Determine the (X, Y) coordinate at the center of the cell enclosing the given text.  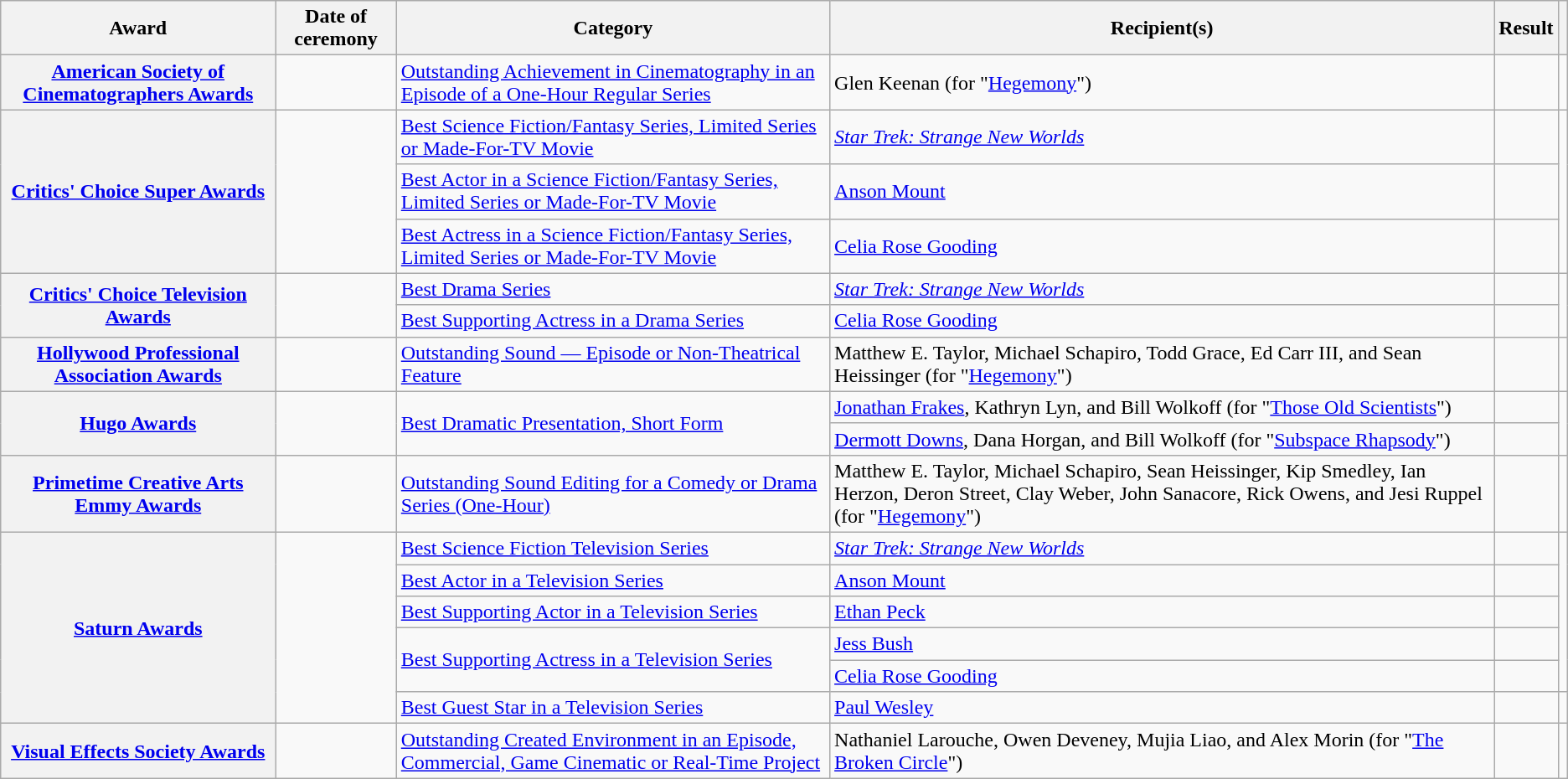
Best Guest Star in a Television Series (613, 708)
Best Supporting Actress in a Drama Series (613, 321)
American Society of Cinematographers Awards (138, 82)
Paul Wesley (1163, 708)
Award (138, 28)
Outstanding Sound — Episode or Non-Theatrical Feature (613, 364)
Glen Keenan (for "Hegemony") (1163, 82)
Category (613, 28)
Result (1526, 28)
Best Drama Series (613, 289)
Visual Effects Society Awards (138, 751)
Hollywood Professional Association Awards (138, 364)
Best Science Fiction/Fantasy Series, Limited Series or Made-For-TV Movie (613, 137)
Ethan Peck (1163, 612)
Outstanding Sound Editing for a Comedy or Drama Series (One-Hour) (613, 493)
Outstanding Achievement in Cinematography in an Episode of a One-Hour Regular Series (613, 82)
Hugo Awards (138, 423)
Date of ceremony (336, 28)
Best Science Fiction Television Series (613, 548)
Best Dramatic Presentation, Short Form (613, 423)
Jess Bush (1163, 644)
Outstanding Created Environment in an Episode, Commercial, Game Cinematic or Real-Time Project (613, 751)
Best Actor in a Television Series (613, 580)
Best Actor in a Science Fiction/Fantasy Series, Limited Series or Made-For-TV Movie (613, 191)
Best Supporting Actress in a Television Series (613, 660)
Jonathan Frakes, Kathryn Lyn, and Bill Wolkoff (for "Those Old Scientists") (1163, 407)
Nathaniel Larouche, Owen Deveney, Mujia Liao, and Alex Morin (for "The Broken Circle") (1163, 751)
Dermott Downs, Dana Horgan, and Bill Wolkoff (for "Subspace Rhapsody") (1163, 439)
Best Actress in a Science Fiction/Fantasy Series, Limited Series or Made-For-TV Movie (613, 246)
Recipient(s) (1163, 28)
Primetime Creative Arts Emmy Awards (138, 493)
Saturn Awards (138, 627)
Critics' Choice Super Awards (138, 191)
Matthew E. Taylor, Michael Schapiro, Todd Grace, Ed Carr III, and Sean Heissinger (for "Hegemony") (1163, 364)
Best Supporting Actor in a Television Series (613, 612)
Critics' Choice Television Awards (138, 305)
